Output the (x, y) coordinate of the center of the cell containing the given text.  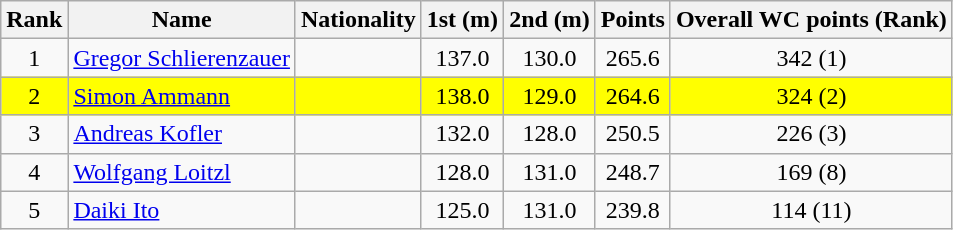
3 (34, 134)
2nd (m) (550, 20)
Gregor Schlierenzauer (182, 58)
Daiki Ito (182, 210)
Wolfgang Loitzl (182, 172)
132.0 (462, 134)
5 (34, 210)
226 (3) (811, 134)
250.5 (632, 134)
2 (34, 96)
1 (34, 58)
Name (182, 20)
4 (34, 172)
265.6 (632, 58)
Overall WC points (Rank) (811, 20)
1st (m) (462, 20)
Nationality (358, 20)
Simon Ammann (182, 96)
129.0 (550, 96)
125.0 (462, 210)
324 (2) (811, 96)
114 (11) (811, 210)
264.6 (632, 96)
239.8 (632, 210)
Rank (34, 20)
Points (632, 20)
130.0 (550, 58)
Andreas Kofler (182, 134)
137.0 (462, 58)
169 (8) (811, 172)
248.7 (632, 172)
342 (1) (811, 58)
138.0 (462, 96)
